Locate the cell with the specified text and output its [X, Y] center coordinate. 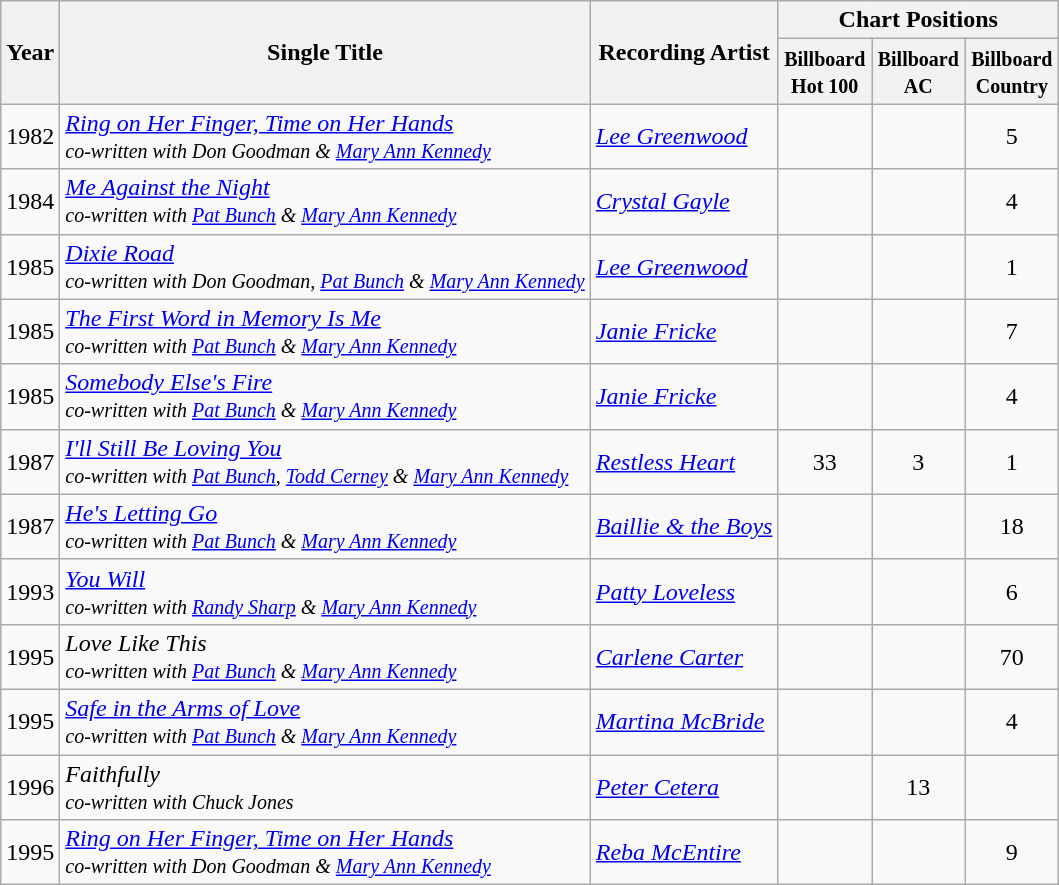
3 [919, 462]
Carlene Carter [684, 656]
Recording Artist [684, 52]
5 [1012, 136]
Love Like This co-written with Pat Bunch & Mary Ann Kennedy [325, 656]
70 [1012, 656]
The First Word in Memory Is Me co-written with Pat Bunch & Mary Ann Kennedy [325, 332]
You Will co-written with Randy Sharp & Mary Ann Kennedy [325, 592]
I'll Still Be Loving You co-written with Pat Bunch, Todd Cerney & Mary Ann Kennedy [325, 462]
7 [1012, 332]
Faithfully co-written with Chuck Jones [325, 786]
6 [1012, 592]
Martina McBride [684, 722]
1984 [30, 202]
Single Title [325, 52]
Dixie Road co-written with Don Goodman, Pat Bunch & Mary Ann Kennedy [325, 266]
Baillie & the Boys [684, 526]
Safe in the Arms of Love co-written with Pat Bunch & Mary Ann Kennedy [325, 722]
Billboard Country [1012, 72]
1993 [30, 592]
9 [1012, 852]
Me Against the Night co-written with Pat Bunch & Mary Ann Kennedy [325, 202]
33 [825, 462]
13 [919, 786]
1996 [30, 786]
He's Letting Go co-written with Pat Bunch & Mary Ann Kennedy [325, 526]
Restless Heart [684, 462]
Peter Cetera [684, 786]
Somebody Else's Fire co-written with Pat Bunch & Mary Ann Kennedy [325, 396]
Year [30, 52]
Billboard AC [919, 72]
Patty Loveless [684, 592]
Reba McEntire [684, 852]
1982 [30, 136]
18 [1012, 526]
Billboard Hot 100 [825, 72]
Crystal Gayle [684, 202]
Chart Positions [918, 20]
